Output the (x, y) coordinate of the center of the cell containing the given text.  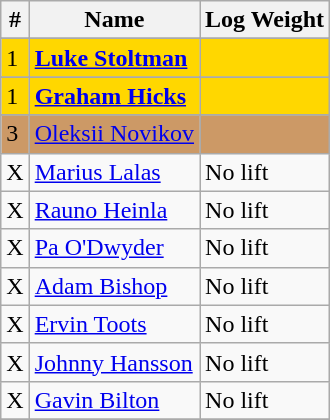
3 (15, 134)
Gavin Bilton (114, 400)
Graham Hicks (114, 96)
# (15, 20)
Ervin Toots (114, 324)
Adam Bishop (114, 286)
Rauno Heinla (114, 210)
Oleksii Novikov (114, 134)
Log Weight (265, 20)
Pa O'Dwyder (114, 248)
Marius Lalas (114, 172)
Name (114, 20)
Johnny Hansson (114, 362)
Luke Stoltman (114, 58)
